Return the (X, Y) coordinate for the center point of the cell that contains the specified text.  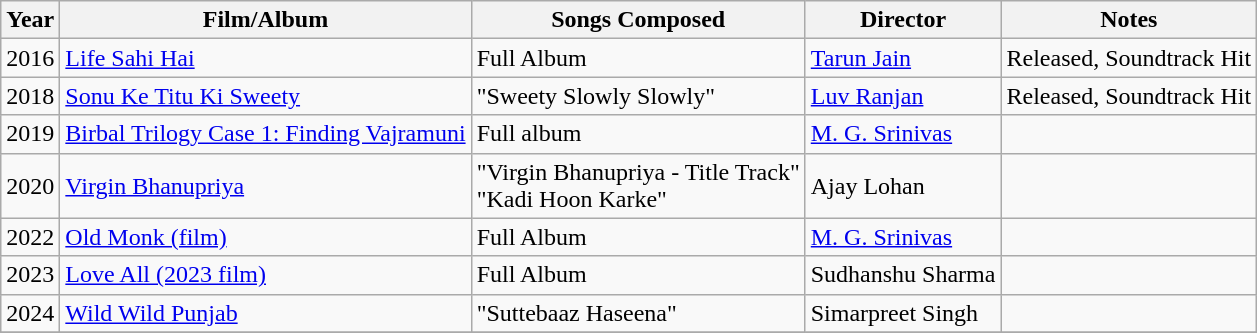
Sonu Ke Titu Ki Sweety (266, 96)
2022 (30, 237)
Love All (2023 film) (266, 275)
Songs Composed (638, 20)
2016 (30, 58)
Notes (1129, 20)
Simarpreet Singh (903, 313)
"Suttebaaz Haseena" (638, 313)
"Virgin Bhanupriya - Title Track" "Kadi Hoon Karke" (638, 186)
Year (30, 20)
Sudhanshu Sharma (903, 275)
Tarun Jain (903, 58)
Wild Wild Punjab (266, 313)
2020 (30, 186)
"Sweety Slowly Slowly" (638, 96)
Director (903, 20)
2024 (30, 313)
Virgin Bhanupriya (266, 186)
Life Sahi Hai (266, 58)
Old Monk (film) (266, 237)
2023 (30, 275)
Film/Album (266, 20)
2019 (30, 134)
Birbal Trilogy Case 1: Finding Vajramuni (266, 134)
2018 (30, 96)
Luv Ranjan (903, 96)
Full album (638, 134)
Ajay Lohan (903, 186)
